Scan for the cell matching the given text and deliver its (x, y) coordinate at center. 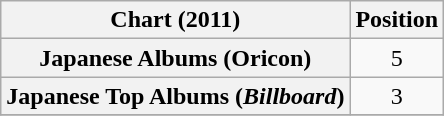
3 (397, 96)
Position (397, 20)
Chart (2011) (176, 20)
Japanese Top Albums (Billboard) (176, 96)
Japanese Albums (Oricon) (176, 58)
5 (397, 58)
